From the cell containing the given text, extract its center point as (x, y) coordinate. 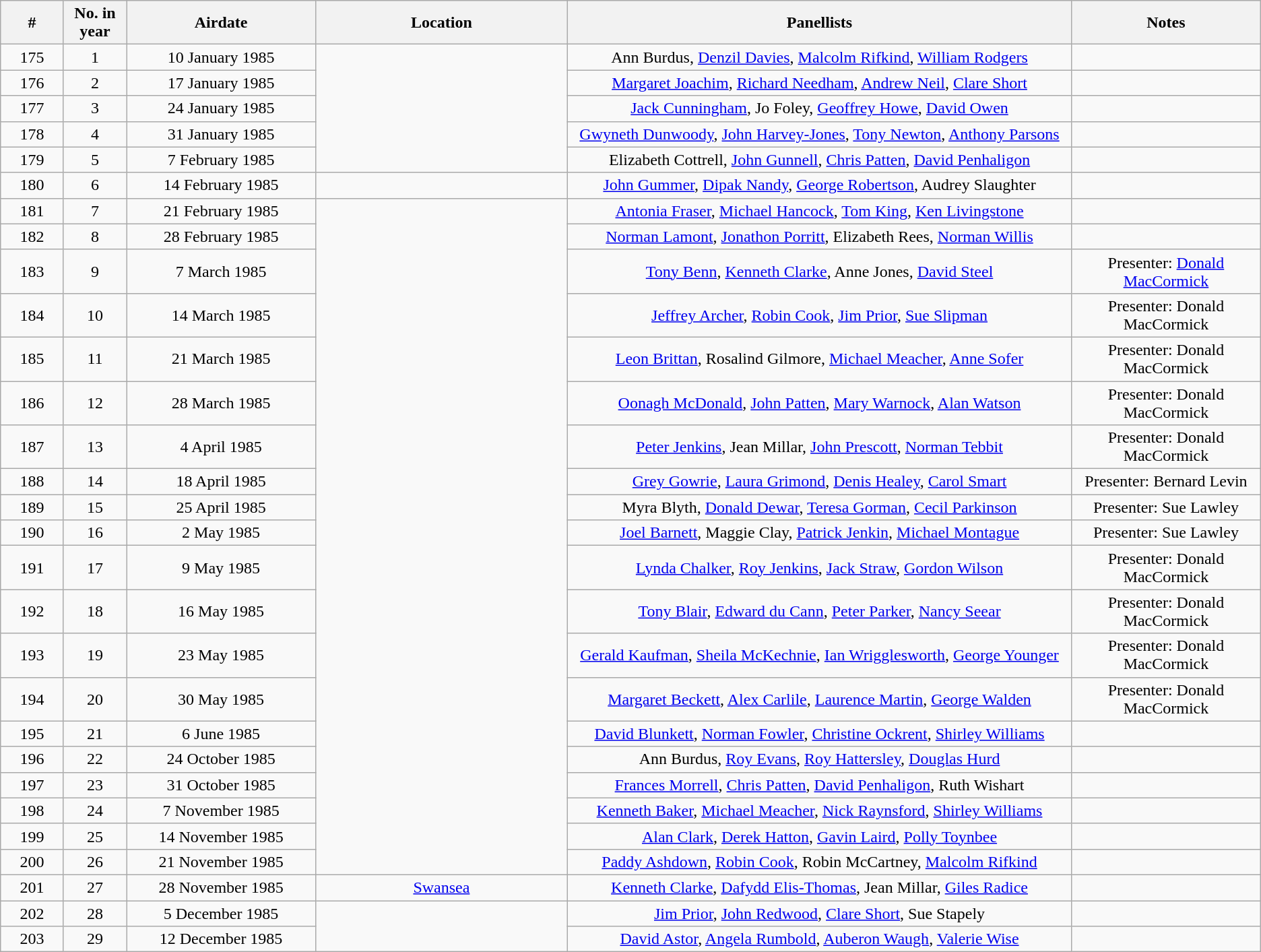
2 (95, 83)
Location (441, 23)
197 (32, 785)
14 November 1985 (221, 836)
17 January 1985 (221, 83)
28 November 1985 (221, 887)
201 (32, 887)
182 (32, 236)
6 June 1985 (221, 734)
25 (95, 836)
6 (95, 185)
29 (95, 939)
Ann Burdus, Denzil Davies, Malcolm Rifkind, William Rodgers (819, 57)
21 February 1985 (221, 211)
Jack Cunningham, Jo Foley, Geoffrey Howe, David Owen (819, 108)
9 (95, 271)
20 (95, 699)
# (32, 23)
21 March 1985 (221, 358)
189 (32, 507)
12 December 1985 (221, 939)
23 May 1985 (221, 655)
8 (95, 236)
David Blunkett, Norman Fowler, Christine Ockrent, Shirley Williams (819, 734)
196 (32, 759)
Notes (1167, 23)
198 (32, 811)
Panellists (819, 23)
3 (95, 108)
Myra Blyth, Donald Dewar, Teresa Gorman, Cecil Parkinson (819, 507)
28 February 1985 (221, 236)
195 (32, 734)
David Astor, Angela Rumbold, Auberon Waugh, Valerie Wise (819, 939)
Peter Jenkins, Jean Millar, John Prescott, Norman Tebbit (819, 447)
24 (95, 811)
Jim Prior, John Redwood, Clare Short, Sue Stapely (819, 913)
25 April 1985 (221, 507)
5 (95, 160)
176 (32, 83)
7 February 1985 (221, 160)
4 April 1985 (221, 447)
177 (32, 108)
31 October 1985 (221, 785)
190 (32, 533)
31 January 1985 (221, 134)
2 May 1985 (221, 533)
Gwyneth Dunwoody, John Harvey-Jones, Tony Newton, Anthony Parsons (819, 134)
Ann Burdus, Roy Evans, Roy Hattersley, Douglas Hurd (819, 759)
Oonagh McDonald, John Patten, Mary Warnock, Alan Watson (819, 403)
Paddy Ashdown, Robin Cook, Robin McCartney, Malcolm Rifkind (819, 862)
Frances Morrell, Chris Patten, David Penhaligon, Ruth Wishart (819, 785)
Antonia Fraser, Michael Hancock, Tom King, Ken Livingstone (819, 211)
194 (32, 699)
18 April 1985 (221, 482)
187 (32, 447)
16 May 1985 (221, 612)
11 (95, 358)
Kenneth Clarke, Dafydd Elis-Thomas, Jean Millar, Giles Radice (819, 887)
28 (95, 913)
188 (32, 482)
175 (32, 57)
Margaret Joachim, Richard Needham, Andrew Neil, Clare Short (819, 83)
26 (95, 862)
5 December 1985 (221, 913)
200 (32, 862)
22 (95, 759)
John Gummer, Dipak Nandy, George Robertson, Audrey Slaughter (819, 185)
No. in year (95, 23)
19 (95, 655)
24 October 1985 (221, 759)
21 November 1985 (221, 862)
186 (32, 403)
14 March 1985 (221, 315)
13 (95, 447)
7 November 1985 (221, 811)
Gerald Kaufman, Sheila McKechnie, Ian Wrigglesworth, George Younger (819, 655)
23 (95, 785)
Tony Benn, Kenneth Clarke, Anne Jones, David Steel (819, 271)
Swansea (441, 887)
Presenter: Bernard Levin (1167, 482)
1 (95, 57)
7 (95, 211)
Kenneth Baker, Michael Meacher, Nick Raynsford, Shirley Williams (819, 811)
Tony Blair, Edward du Cann, Peter Parker, Nancy Seear (819, 612)
Airdate (221, 23)
30 May 1985 (221, 699)
203 (32, 939)
Alan Clark, Derek Hatton, Gavin Laird, Polly Toynbee (819, 836)
21 (95, 734)
17 (95, 567)
28 March 1985 (221, 403)
191 (32, 567)
179 (32, 160)
15 (95, 507)
Lynda Chalker, Roy Jenkins, Jack Straw, Gordon Wilson (819, 567)
18 (95, 612)
183 (32, 271)
16 (95, 533)
178 (32, 134)
14 February 1985 (221, 185)
10 (95, 315)
27 (95, 887)
4 (95, 134)
Margaret Beckett, Alex Carlile, Laurence Martin, George Walden (819, 699)
202 (32, 913)
9 May 1985 (221, 567)
14 (95, 482)
185 (32, 358)
24 January 1985 (221, 108)
Joel Barnett, Maggie Clay, Patrick Jenkin, Michael Montague (819, 533)
Grey Gowrie, Laura Grimond, Denis Healey, Carol Smart (819, 482)
193 (32, 655)
181 (32, 211)
184 (32, 315)
12 (95, 403)
10 January 1985 (221, 57)
180 (32, 185)
Leon Brittan, Rosalind Gilmore, Michael Meacher, Anne Sofer (819, 358)
199 (32, 836)
192 (32, 612)
Elizabeth Cottrell, John Gunnell, Chris Patten, David Penhaligon (819, 160)
Jeffrey Archer, Robin Cook, Jim Prior, Sue Slipman (819, 315)
7 March 1985 (221, 271)
Norman Lamont, Jonathon Porritt, Elizabeth Rees, Norman Willis (819, 236)
